Detect which cell encompasses the target text, then output its [X, Y] center coordinate. 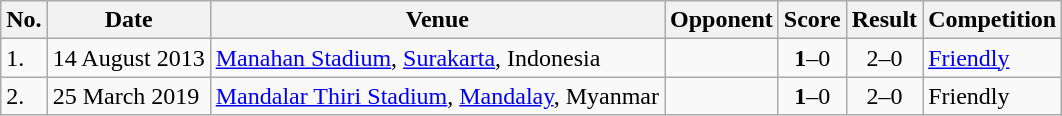
Mandalar Thiri Stadium, Mandalay, Myanmar [437, 96]
2. [24, 96]
14 August 2013 [128, 58]
Result [884, 20]
Manahan Stadium, Surakarta, Indonesia [437, 58]
1. [24, 58]
Date [128, 20]
Opponent [722, 20]
Venue [437, 20]
Score [812, 20]
Competition [992, 20]
25 March 2019 [128, 96]
No. [24, 20]
